Return [x, y] of the center of cell containing provided text 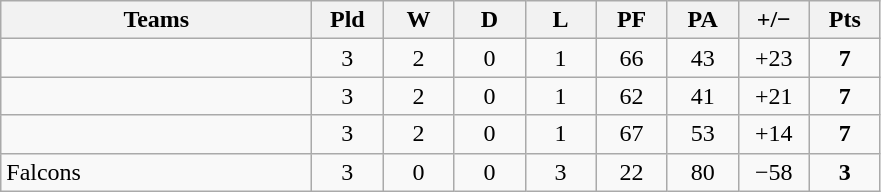
62 [632, 96]
43 [702, 58]
+21 [774, 96]
PF [632, 20]
80 [702, 172]
+14 [774, 134]
+/− [774, 20]
53 [702, 134]
−58 [774, 172]
D [490, 20]
+23 [774, 58]
22 [632, 172]
W [418, 20]
Teams [156, 20]
PA [702, 20]
Pld [348, 20]
41 [702, 96]
L [560, 20]
Pts [844, 20]
Falcons [156, 172]
66 [632, 58]
67 [632, 134]
